Identify which cell holds the provided text, then report its (X, Y) central coordinate. 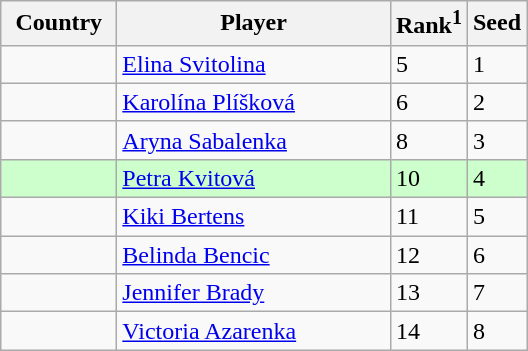
3 (496, 140)
Aryna Sabalenka (254, 140)
2 (496, 102)
Karolína Plíšková (254, 102)
7 (496, 293)
1 (496, 64)
14 (428, 331)
13 (428, 293)
12 (428, 255)
Victoria Azarenka (254, 331)
Elina Svitolina (254, 64)
10 (428, 178)
11 (428, 217)
Petra Kvitová (254, 178)
Player (254, 24)
4 (496, 178)
Seed (496, 24)
Kiki Bertens (254, 217)
Country (59, 24)
Belinda Bencic (254, 255)
Jennifer Brady (254, 293)
Rank1 (428, 24)
